Capture the cell that displays the provided text and extract its (x, y) central coordinate. 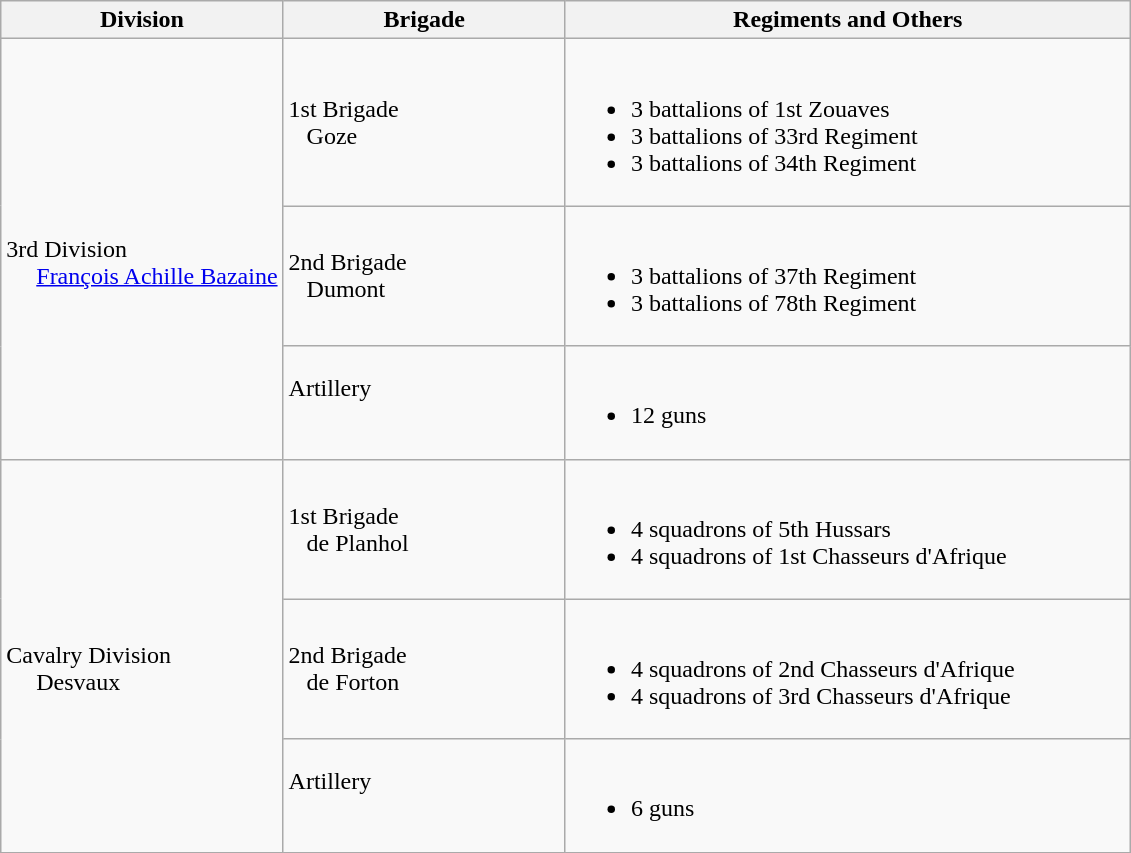
3rd Division François Achille Bazaine (142, 249)
6 guns (848, 796)
Regiments and Others (848, 20)
2nd Brigade de Forton (424, 669)
3 battalions of 37th Regiment3 battalions of 78th Regiment (848, 276)
Brigade (424, 20)
1st Brigade Goze (424, 122)
Division (142, 20)
4 squadrons of 2nd Chasseurs d'Afrique4 squadrons of 3rd Chasseurs d'Afrique (848, 669)
1st Brigade de Planhol (424, 529)
4 squadrons of 5th Hussars4 squadrons of 1st Chasseurs d'Afrique (848, 529)
Cavalry Division Desvaux (142, 656)
2nd Brigade Dumont (424, 276)
12 guns (848, 402)
3 battalions of 1st Zouaves3 battalions of 33rd Regiment3 battalions of 34th Regiment (848, 122)
